Find where the given text appears and provide that cell's center as [X, Y] coordinate. 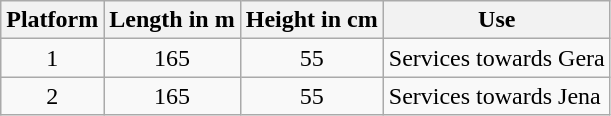
Length in m [172, 20]
2 [52, 96]
1 [52, 58]
Services towards Gera [496, 58]
Use [496, 20]
Services towards Jena [496, 96]
Platform [52, 20]
Height in cm [312, 20]
